Return (X, Y) of the center of cell containing provided text 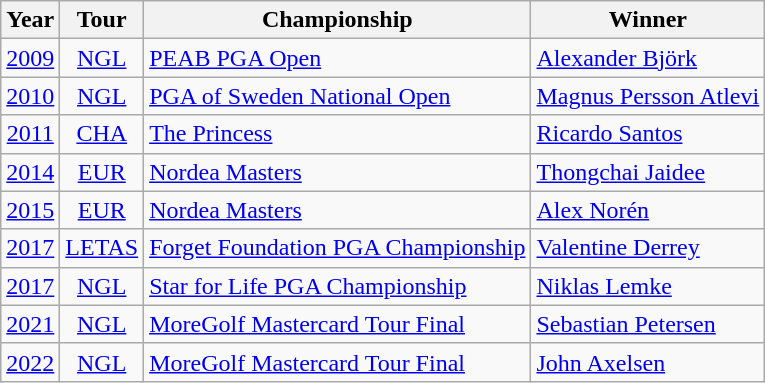
2009 (30, 58)
Winner (648, 20)
Star for Life PGA Championship (338, 286)
2021 (30, 324)
Ricardo Santos (648, 134)
2015 (30, 210)
Niklas Lemke (648, 286)
Magnus Persson Atlevi (648, 96)
Alexander Björk (648, 58)
PEAB PGA Open (338, 58)
Thongchai Jaidee (648, 172)
Alex Norén (648, 210)
Tour (102, 20)
2022 (30, 362)
2014 (30, 172)
Forget Foundation PGA Championship (338, 248)
John Axelsen (648, 362)
The Princess (338, 134)
LETAS (102, 248)
Year (30, 20)
Championship (338, 20)
2010 (30, 96)
CHA (102, 134)
Valentine Derrey (648, 248)
2011 (30, 134)
Sebastian Petersen (648, 324)
PGA of Sweden National Open (338, 96)
